Scan for the cell matching the given text and deliver its (X, Y) coordinate at center. 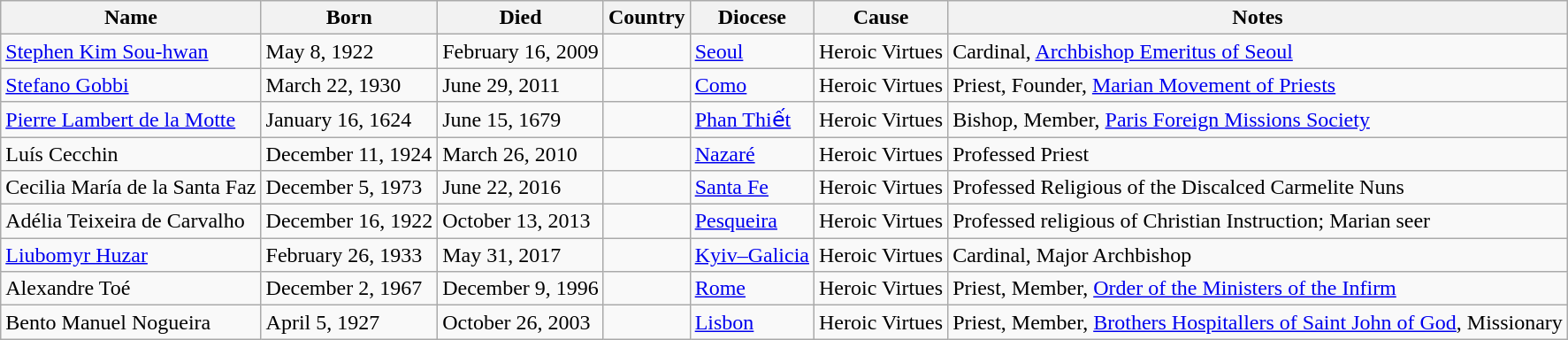
October 26, 2003 (521, 322)
Alexandre Toé (131, 289)
December 16, 1922 (349, 221)
January 16, 1624 (349, 120)
Name (131, 18)
Stefano Gobbi (131, 85)
Pierre Lambert de la Motte (131, 120)
May 31, 2017 (521, 255)
December 2, 1967 (349, 289)
Pesqueira (752, 221)
May 8, 1922 (349, 51)
Adélia Teixeira de Carvalho (131, 221)
March 26, 2010 (521, 153)
Stephen Kim Sou-hwan (131, 51)
Kyiv–Galicia (752, 255)
Priest, Founder, Marian Movement of Priests (1258, 85)
June 15, 1679 (521, 120)
Cardinal, Archbishop Emeritus of Seoul (1258, 51)
Lisbon (752, 322)
Como (752, 85)
Luís Cecchin (131, 153)
Nazaré (752, 153)
October 13, 2013 (521, 221)
Bishop, Member, Paris Foreign Missions Society (1258, 120)
December 11, 1924 (349, 153)
Santa Fe (752, 188)
June 22, 2016 (521, 188)
Liubomyr Huzar (131, 255)
Bento Manuel Nogueira (131, 322)
Cardinal, Major Archbishop (1258, 255)
February 16, 2009 (521, 51)
Country (646, 18)
Professed religious of Christian Instruction; Marian seer (1258, 221)
Seoul (752, 51)
February 26, 1933 (349, 255)
June 29, 2011 (521, 85)
March 22, 1930 (349, 85)
April 5, 1927 (349, 322)
Priest, Member, Brothers Hospitallers of Saint John of God, Missionary (1258, 322)
Rome (752, 289)
Cecilia María de la Santa Faz (131, 188)
Professed Religious of the Discalced Carmelite Nuns (1258, 188)
Professed Priest (1258, 153)
Cause (881, 18)
Died (521, 18)
Diocese (752, 18)
Priest, Member, Order of the Ministers of the Infirm (1258, 289)
Phan Thiết (752, 120)
Born (349, 18)
Notes (1258, 18)
December 9, 1996 (521, 289)
December 5, 1973 (349, 188)
